Locate the cell with the specified text and output its (X, Y) center coordinate. 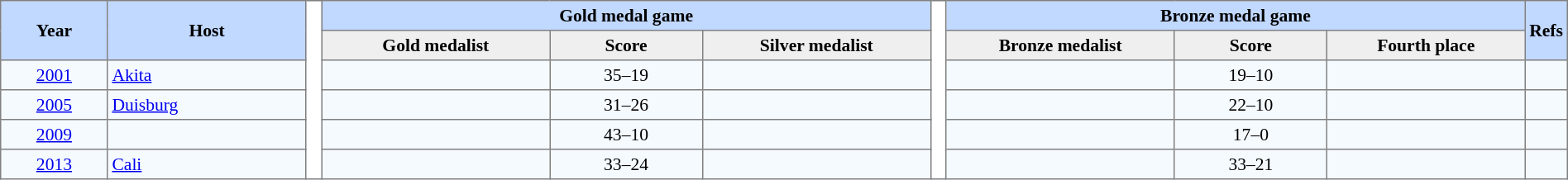
43–10 (626, 135)
17–0 (1250, 135)
Duisburg (207, 105)
19–10 (1250, 75)
Year (55, 31)
Gold medalist (436, 45)
2013 (55, 164)
33–21 (1250, 164)
2009 (55, 135)
Silver medalist (816, 45)
31–26 (626, 105)
Bronze medal game (1236, 16)
2001 (55, 75)
22–10 (1250, 105)
Bronze medalist (1060, 45)
Host (207, 31)
Refs (1546, 31)
33–24 (626, 164)
2005 (55, 105)
Cali (207, 164)
35–19 (626, 75)
Akita (207, 75)
Fourth place (1426, 45)
Gold medal game (627, 16)
